Detect which cell encompasses the target text, then output its [x, y] center coordinate. 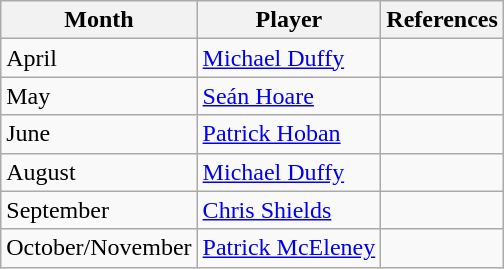
Patrick Hoban [289, 134]
August [99, 172]
June [99, 134]
Patrick McEleney [289, 248]
References [442, 20]
October/November [99, 248]
May [99, 96]
Player [289, 20]
Seán Hoare [289, 96]
September [99, 210]
April [99, 58]
Month [99, 20]
Chris Shields [289, 210]
